Search for the cell housing the specified text and yield its [x, y] center coordinate. 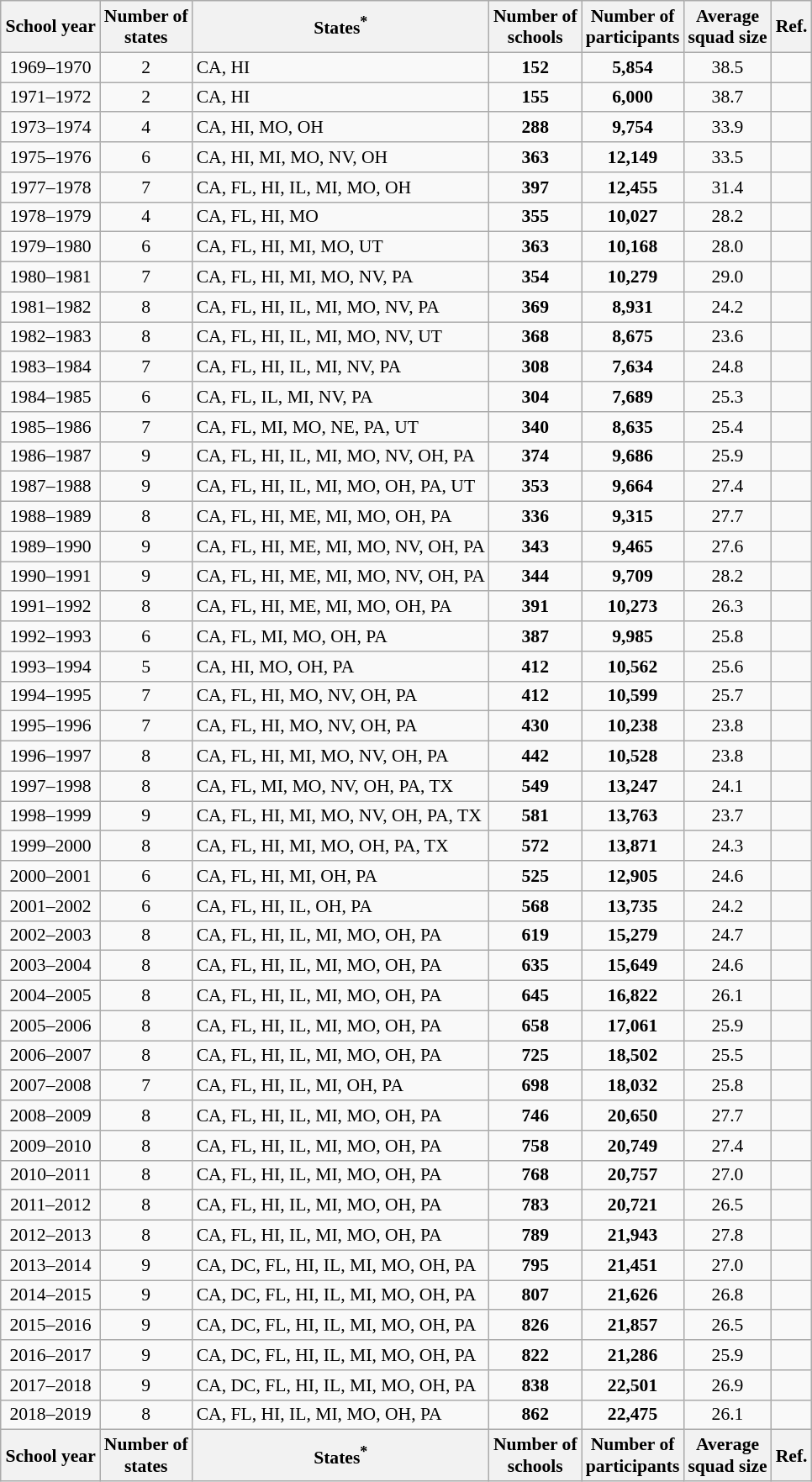
24.1 [727, 786]
2012–2013 [50, 1236]
1982–1983 [50, 337]
2017–2018 [50, 1385]
2010–2011 [50, 1175]
288 [535, 128]
1986–1987 [50, 456]
568 [535, 906]
2015–2016 [50, 1326]
27.6 [727, 546]
24.3 [727, 846]
8,675 [633, 337]
369 [535, 307]
33.9 [727, 128]
20,650 [633, 1115]
CA, FL, HI, MI, MO, NV, PA [341, 277]
355 [535, 217]
CA, FL, HI, MI, MO, NV, OH, PA, TX [341, 816]
2009–2010 [50, 1146]
343 [535, 546]
21,286 [633, 1355]
13,871 [633, 846]
822 [535, 1355]
22,475 [633, 1415]
1990–1991 [50, 577]
CA, FL, HI, IL, MI, MO, OH, PA, UT [341, 487]
2003–2004 [50, 966]
CA, FL, HI, MO [341, 217]
13,247 [633, 786]
1989–1990 [50, 546]
21,857 [633, 1326]
807 [535, 1295]
CA, FL, MI, MO, OH, PA [341, 636]
23.6 [727, 337]
442 [535, 757]
10,279 [633, 277]
25.5 [727, 1056]
746 [535, 1115]
2004–2005 [50, 996]
795 [535, 1265]
6,000 [633, 98]
28.0 [727, 247]
1991–1992 [50, 607]
21,626 [633, 1295]
1979–1980 [50, 247]
340 [535, 427]
CA, FL, IL, MI, NV, PA [341, 397]
29.0 [727, 277]
9,985 [633, 636]
CA, FL, HI, IL, MI, MO, OH [341, 187]
CA, FL, HI, MI, MO, UT [341, 247]
25.7 [727, 696]
5,854 [633, 67]
26.9 [727, 1385]
768 [535, 1175]
2007–2008 [50, 1086]
CA, FL, HI, MI, MO, NV, OH, PA [341, 757]
2014–2015 [50, 1295]
2000–2001 [50, 876]
1977–1978 [50, 187]
18,032 [633, 1086]
25.4 [727, 427]
13,763 [633, 816]
308 [535, 367]
21,451 [633, 1265]
CA, FL, HI, IL, MI, MO, NV, PA [341, 307]
2011–2012 [50, 1205]
CA, FL, HI, MI, MO, OH, PA, TX [341, 846]
10,027 [633, 217]
2016–2017 [50, 1355]
838 [535, 1385]
9,754 [633, 128]
10,562 [633, 667]
9,315 [633, 517]
1995–1996 [50, 726]
15,279 [633, 936]
758 [535, 1146]
725 [535, 1056]
354 [535, 277]
698 [535, 1086]
CA, FL, HI, IL, MI, NV, PA [341, 367]
152 [535, 67]
397 [535, 187]
26.8 [727, 1295]
33.5 [727, 157]
CA, FL, HI, IL, MI, MO, NV, UT [341, 337]
24.8 [727, 367]
1988–1989 [50, 517]
572 [535, 846]
2002–2003 [50, 936]
17,061 [633, 1026]
1992–1993 [50, 636]
1993–1994 [50, 667]
155 [535, 98]
8,635 [633, 427]
20,757 [633, 1175]
10,168 [633, 247]
304 [535, 397]
7,689 [633, 397]
368 [535, 337]
20,749 [633, 1146]
26.3 [727, 607]
783 [535, 1205]
9,664 [633, 487]
21,943 [633, 1236]
336 [535, 517]
38.5 [727, 67]
1975–1976 [50, 157]
5 [146, 667]
12,905 [633, 876]
2001–2002 [50, 906]
374 [535, 456]
645 [535, 996]
1978–1979 [50, 217]
12,149 [633, 157]
658 [535, 1026]
CA, HI, MI, MO, NV, OH [341, 157]
CA, FL, HI, MI, OH, PA [341, 876]
12,455 [633, 187]
CA, HI, MO, OH, PA [341, 667]
31.4 [727, 187]
1981–1982 [50, 307]
789 [535, 1236]
CA, FL, MI, MO, NV, OH, PA, TX [341, 786]
1983–1984 [50, 367]
CA, FL, HI, IL, OH, PA [341, 906]
27.8 [727, 1236]
18,502 [633, 1056]
1984–1985 [50, 397]
CA, FL, MI, MO, NE, PA, UT [341, 427]
23.7 [727, 816]
549 [535, 786]
8,931 [633, 307]
353 [535, 487]
1999–2000 [50, 846]
9,709 [633, 577]
9,465 [633, 546]
2006–2007 [50, 1056]
525 [535, 876]
1987–1988 [50, 487]
430 [535, 726]
2018–2019 [50, 1415]
22,501 [633, 1385]
635 [535, 966]
1997–1998 [50, 786]
9,686 [633, 456]
10,528 [633, 757]
2013–2014 [50, 1265]
10,273 [633, 607]
1994–1995 [50, 696]
344 [535, 577]
1973–1974 [50, 128]
1969–1970 [50, 67]
387 [535, 636]
1996–1997 [50, 757]
391 [535, 607]
CA, FL, HI, IL, MI, OH, PA [341, 1086]
581 [535, 816]
862 [535, 1415]
CA, HI, MO, OH [341, 128]
2005–2006 [50, 1026]
2008–2009 [50, 1115]
1998–1999 [50, 816]
20,721 [633, 1205]
619 [535, 936]
1980–1981 [50, 277]
15,649 [633, 966]
38.7 [727, 98]
10,238 [633, 726]
25.6 [727, 667]
1985–1986 [50, 427]
CA, FL, HI, IL, MI, MO, NV, OH, PA [341, 456]
1971–1972 [50, 98]
7,634 [633, 367]
13,735 [633, 906]
10,599 [633, 696]
16,822 [633, 996]
826 [535, 1326]
25.3 [727, 397]
24.7 [727, 936]
